Extract the [X, Y] coordinate from the center of the cell holding the provided text.  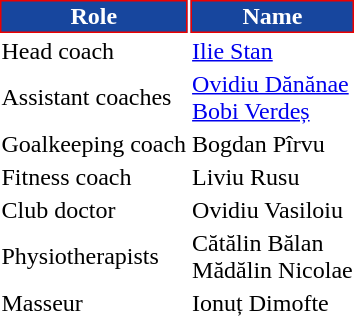
Goalkeeping coach [94, 144]
Role [94, 16]
Physiotherapists [94, 256]
Fitness coach [94, 177]
Assistant coaches [94, 98]
Head coach [94, 51]
Club doctor [94, 210]
